Extract the (x, y) coordinate from the center of the cell holding the provided text.  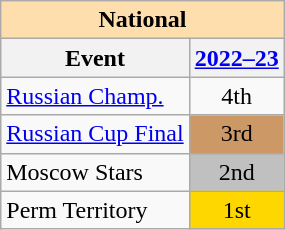
1st (236, 210)
Russian Cup Final (95, 134)
2nd (236, 172)
National (142, 20)
4th (236, 96)
Moscow Stars (95, 172)
Perm Territory (95, 210)
2022–23 (236, 58)
3rd (236, 134)
Russian Champ. (95, 96)
Event (95, 58)
